Detect which cell encompasses the target text, then output its (X, Y) center coordinate. 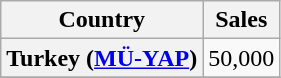
Turkey (MÜ-YAP) (102, 58)
Sales (242, 20)
50,000 (242, 58)
Country (102, 20)
